For the text-containing cell, return its midpoint in [X, Y] coordinate format. 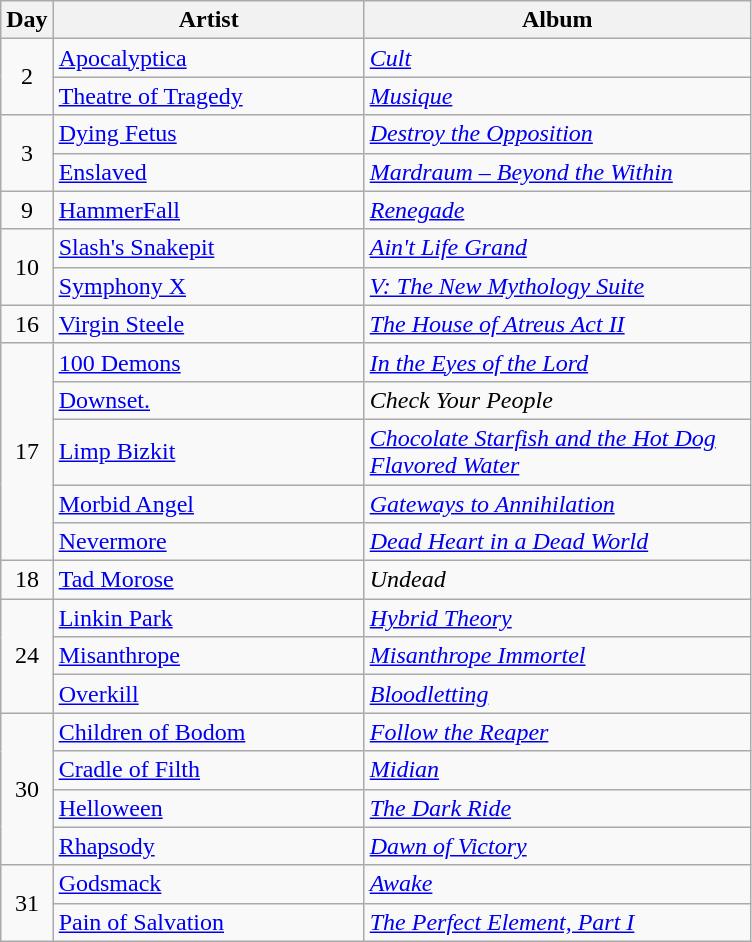
V: The New Mythology Suite [557, 286]
3 [27, 153]
Theatre of Tragedy [208, 96]
Bloodletting [557, 694]
Apocalyptica [208, 58]
Day [27, 20]
Gateways to Annihilation [557, 503]
2 [27, 77]
Ain't Life Grand [557, 248]
Enslaved [208, 172]
17 [27, 452]
Artist [208, 20]
9 [27, 210]
Misanthrope [208, 656]
Linkin Park [208, 618]
Destroy the Opposition [557, 134]
Godsmack [208, 884]
Misanthrope Immortel [557, 656]
18 [27, 580]
Downset. [208, 400]
Symphony X [208, 286]
Rhapsody [208, 846]
16 [27, 324]
31 [27, 903]
Check Your People [557, 400]
Chocolate Starfish and the Hot Dog Flavored Water [557, 452]
Helloween [208, 808]
Morbid Angel [208, 503]
Virgin Steele [208, 324]
Cult [557, 58]
Nevermore [208, 542]
Children of Bodom [208, 732]
The Dark Ride [557, 808]
The House of Atreus Act II [557, 324]
Renegade [557, 210]
Pain of Salvation [208, 922]
100 Demons [208, 362]
Dawn of Victory [557, 846]
Cradle of Filth [208, 770]
Limp Bizkit [208, 452]
30 [27, 789]
The Perfect Element, Part I [557, 922]
Slash's Snakepit [208, 248]
Dead Heart in a Dead World [557, 542]
In the Eyes of the Lord [557, 362]
Dying Fetus [208, 134]
Hybrid Theory [557, 618]
Tad Morose [208, 580]
24 [27, 656]
10 [27, 267]
Musique [557, 96]
Undead [557, 580]
HammerFall [208, 210]
Album [557, 20]
Follow the Reaper [557, 732]
Midian [557, 770]
Mardraum – Beyond the Within [557, 172]
Overkill [208, 694]
Awake [557, 884]
